Return [X, Y] of the center of cell containing provided text 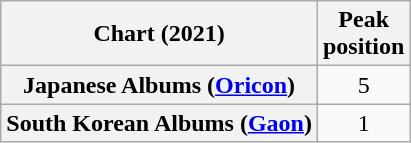
Japanese Albums (Oricon) [160, 85]
Chart (2021) [160, 34]
South Korean Albums (Gaon) [160, 123]
1 [363, 123]
5 [363, 85]
Peakposition [363, 34]
